Pinpoint the cell where the given text exists, returning its [X, Y] midpoint coordinate. 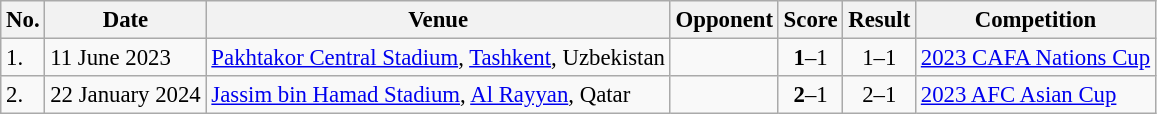
2023 AFC Asian Cup [1036, 95]
No. [23, 20]
Score [810, 20]
11 June 2023 [126, 58]
Venue [438, 20]
22 January 2024 [126, 95]
Result [880, 20]
2023 CAFA Nations Cup [1036, 58]
Opponent [724, 20]
Date [126, 20]
Pakhtakor Central Stadium, Tashkent, Uzbekistan [438, 58]
2. [23, 95]
1. [23, 58]
Jassim bin Hamad Stadium, Al Rayyan, Qatar [438, 95]
Competition [1036, 20]
